Pinpoint the cell where the given text exists, returning its [x, y] midpoint coordinate. 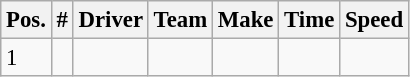
Driver [110, 20]
Make [246, 20]
Time [310, 20]
# [62, 20]
1 [26, 58]
Speed [374, 20]
Pos. [26, 20]
Team [180, 20]
